Detect which cell encompasses the target text, then output its (X, Y) center coordinate. 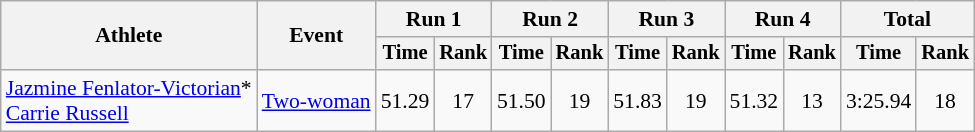
Two-woman (316, 100)
Run 2 (550, 19)
13 (812, 100)
18 (945, 100)
Athlete (129, 36)
Run 1 (434, 19)
17 (463, 100)
Total (908, 19)
3:25.94 (878, 100)
Jazmine Fenlator-Victorian*Carrie Russell (129, 100)
Run 4 (783, 19)
51.83 (638, 100)
51.29 (406, 100)
Event (316, 36)
51.32 (754, 100)
51.50 (522, 100)
Run 3 (666, 19)
